For the text-containing cell, return its midpoint in [x, y] coordinate format. 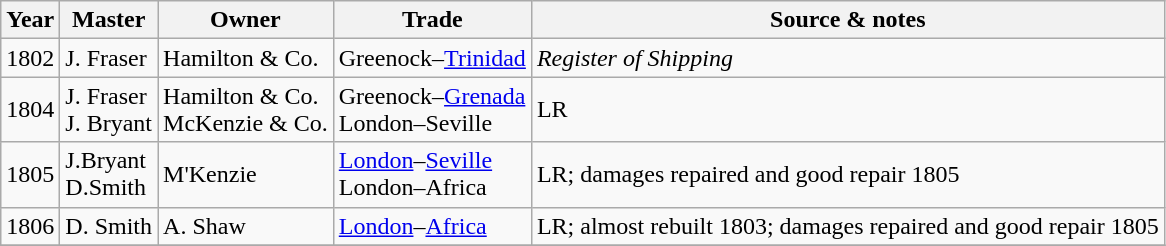
Greenock–Trinidad [432, 58]
Greenock–GrenadaLondon–Seville [432, 110]
Owner [246, 20]
Master [109, 20]
Trade [432, 20]
D. Smith [109, 226]
LR [848, 110]
LR; damages repaired and good repair 1805 [848, 174]
1805 [30, 174]
Register of Shipping [848, 58]
Year [30, 20]
J. FraserJ. Bryant [109, 110]
Hamilton & Co. [246, 58]
London–SevilleLondon–Africa [432, 174]
Hamilton & Co.McKenzie & Co. [246, 110]
A. Shaw [246, 226]
J. Fraser [109, 58]
J.BryantD.Smith [109, 174]
1804 [30, 110]
M'Kenzie [246, 174]
Source & notes [848, 20]
1802 [30, 58]
LR; almost rebuilt 1803; damages repaired and good repair 1805 [848, 226]
London–Africa [432, 226]
1806 [30, 226]
